Capture the cell that displays the provided text and extract its (X, Y) central coordinate. 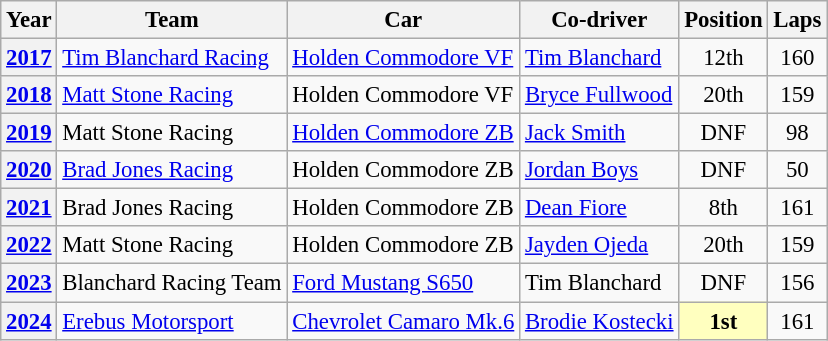
160 (798, 58)
Team (172, 20)
2024 (29, 321)
50 (798, 170)
Brodie Kostecki (600, 321)
Tim Blanchard Racing (172, 58)
Laps (798, 20)
2019 (29, 133)
2020 (29, 170)
Jordan Boys (600, 170)
Jayden Ojeda (600, 245)
Blanchard Racing Team (172, 283)
12th (724, 58)
98 (798, 133)
Bryce Fullwood (600, 95)
Co-driver (600, 20)
Dean Fiore (600, 208)
Car (404, 20)
2017 (29, 58)
2018 (29, 95)
2022 (29, 245)
2023 (29, 283)
Ford Mustang S650 (404, 283)
Jack Smith (600, 133)
Erebus Motorsport (172, 321)
2021 (29, 208)
156 (798, 283)
Year (29, 20)
Position (724, 20)
8th (724, 208)
1st (724, 321)
Chevrolet Camaro Mk.6 (404, 321)
